Scan for the cell matching the given text and deliver its [x, y] coordinate at center. 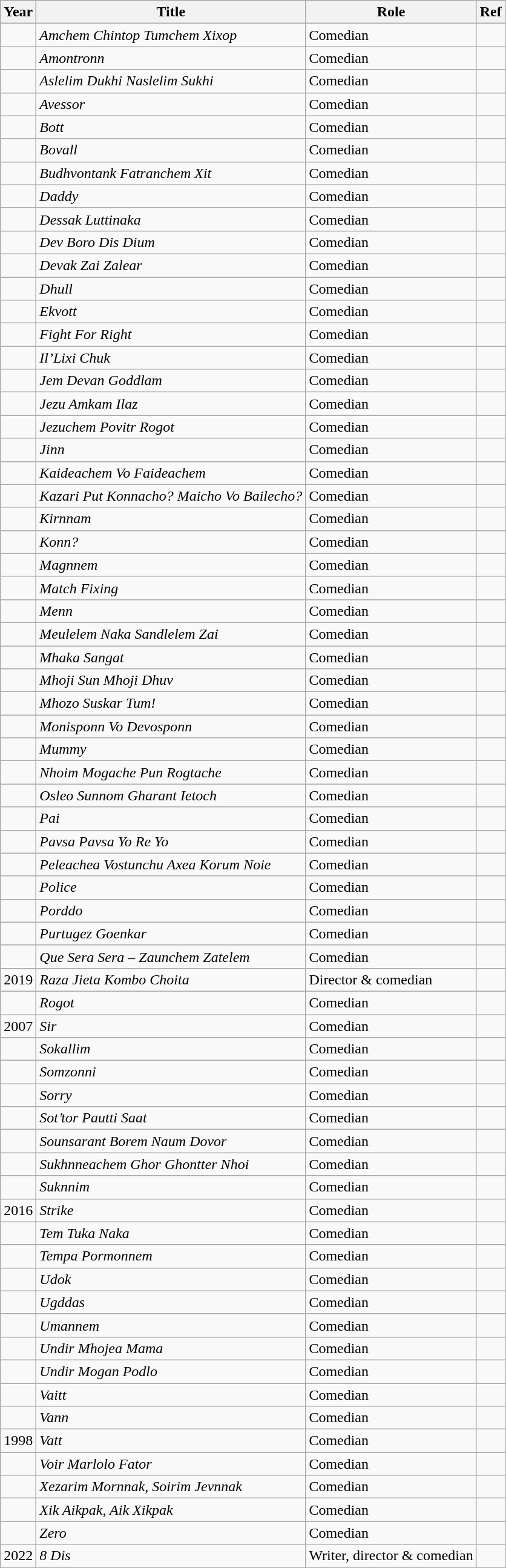
Sot’tor Pautti Saat [171, 1118]
Kaideachem Vo Faideachem [171, 473]
Mummy [171, 749]
Writer, director & comedian [391, 1556]
Magnnem [171, 565]
Title [171, 12]
Vann [171, 1418]
Pavsa Pavsa Yo Re Yo [171, 842]
Il’Lixi Chuk [171, 358]
2016 [18, 1210]
Que Sera Sera – Zaunchem Zatelem [171, 957]
Year [18, 12]
Jem Devan Goddlam [171, 381]
Kirnnam [171, 519]
Sorry [171, 1095]
Devak Zai Zalear [171, 265]
Ugddas [171, 1302]
Jezu Amkam Ilaz [171, 404]
Rogot [171, 1003]
Porddo [171, 911]
2007 [18, 1026]
Daddy [171, 196]
Tem Tuka Naka [171, 1233]
Suknnim [171, 1187]
Aslelim Dukhi Naslelim Sukhi [171, 81]
Vaitt [171, 1394]
Amontronn [171, 58]
Sokallim [171, 1049]
Jezuchem Povitr Rogot [171, 427]
Monisponn Vo Devosponn [171, 726]
Somzonni [171, 1072]
Tempa Pormonnem [171, 1256]
Bovall [171, 150]
Sounsarant Borem Naum Dovor [171, 1141]
Fight For Right [171, 335]
Strike [171, 1210]
Bott [171, 127]
Sir [171, 1026]
Undir Mhojea Mama [171, 1348]
Osleo Sunnom Gharant Ietoch [171, 796]
Purtugez Goenkar [171, 934]
Police [171, 888]
Zero [171, 1533]
Mhozo Suskar Tum! [171, 703]
Sukhnneachem Ghor Ghontter Nhoi [171, 1164]
Vatt [171, 1441]
Role [391, 12]
Ref [490, 12]
Dhull [171, 289]
Dessak Luttinaka [171, 219]
Ekvott [171, 312]
Jinn [171, 450]
Dev Boro Dis Dium [171, 242]
Amchem Chintop Tumchem Xixop [171, 35]
Undir Mogan Podlo [171, 1371]
Udok [171, 1279]
Umannem [171, 1325]
Mhaka Sangat [171, 657]
Menn [171, 611]
Avessor [171, 104]
Xik Aikpak, Aik Xikpak [171, 1510]
Peleachea Vostunchu Axea Korum Noie [171, 865]
Voir Marlolo Fator [171, 1464]
Raza Jieta Kombo Choita [171, 980]
Director & comedian [391, 980]
2019 [18, 980]
Match Fixing [171, 588]
1998 [18, 1441]
Mhoji Sun Mhoji Dhuv [171, 680]
Meulelem Naka Sandlelem Zai [171, 634]
Konn? [171, 542]
Budhvontank Fatranchem Xit [171, 173]
Kazari Put Konnacho? Maicho Vo Bailecho? [171, 496]
2022 [18, 1556]
Nhoim Mogache Pun Rogtache [171, 772]
Pai [171, 819]
8 Dis [171, 1556]
Xezarim Mornnak, Soirim Jevnnak [171, 1487]
